Search for the cell housing the specified text and yield its [x, y] center coordinate. 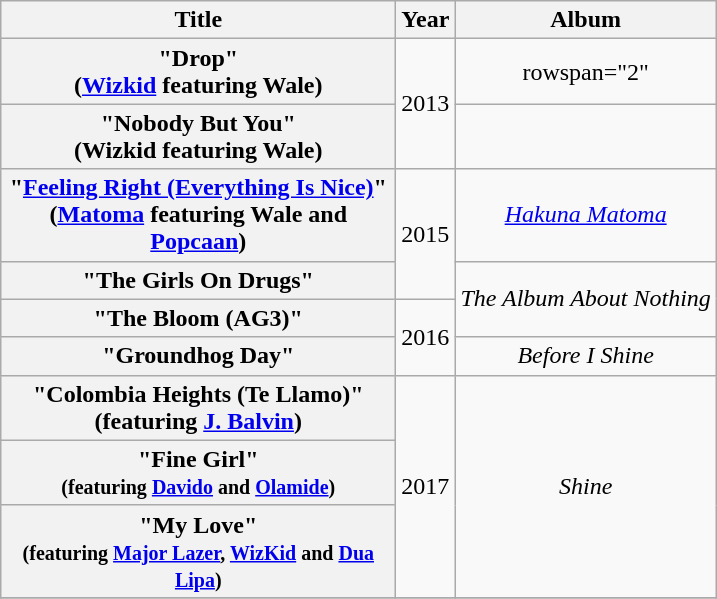
"Fine Girl"(featuring Davido and Olamide) [198, 472]
Hakuna Matoma [586, 215]
"Colombia Heights (Te Llamo)"(featuring J. Balvin) [198, 408]
2017 [426, 486]
2013 [426, 104]
Title [198, 20]
"Nobody But You"(Wizkid featuring Wale) [198, 136]
Shine [586, 486]
Before I Shine [586, 356]
2016 [426, 337]
Album [586, 20]
"My Love"(featuring Major Lazer, WizKid and Dua Lipa) [198, 551]
"Drop"(Wizkid featuring Wale) [198, 72]
rowspan="2" [586, 72]
Year [426, 20]
"The Bloom (AG3)" [198, 318]
"The Girls On Drugs" [198, 280]
2015 [426, 234]
The Album About Nothing [586, 299]
"Groundhog Day" [198, 356]
"Feeling Right (Everything Is Nice)"(Matoma featuring Wale and Popcaan) [198, 215]
